Output the (X, Y) coordinate of the center of the cell containing the given text.  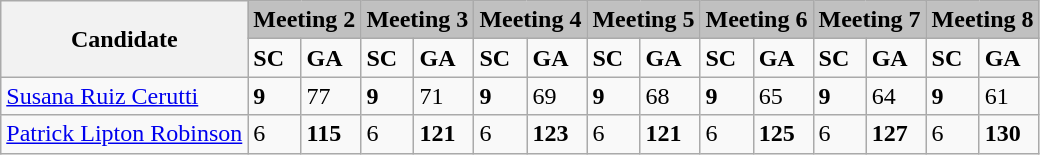
Susana Ruiz Cerutti (124, 96)
125 (783, 134)
Meeting 5 (644, 20)
Meeting 3 (418, 20)
Meeting 2 (304, 20)
69 (557, 96)
Meeting 7 (870, 20)
Meeting 8 (982, 20)
61 (1009, 96)
123 (557, 134)
127 (896, 134)
Meeting 4 (530, 20)
64 (896, 96)
77 (331, 96)
130 (1009, 134)
65 (783, 96)
Candidate (124, 39)
Patrick Lipton Robinson (124, 134)
68 (670, 96)
71 (444, 96)
Meeting 6 (756, 20)
115 (331, 134)
